Find where the given text appears and provide that cell's center as [X, Y] coordinate. 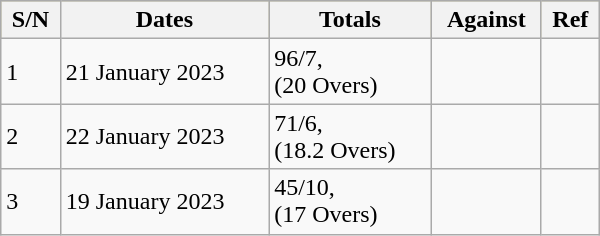
Dates [164, 20]
3 [30, 202]
2 [30, 136]
1 [30, 72]
45/10,(17 Overs) [350, 202]
21 January 2023 [164, 72]
S/N [30, 20]
22 January 2023 [164, 136]
Totals [350, 20]
Ref [570, 20]
71/6,(18.2 Overs) [350, 136]
96/7,(20 Overs) [350, 72]
19 January 2023 [164, 202]
Against [486, 20]
